Scan for the cell matching the given text and deliver its [X, Y] coordinate at center. 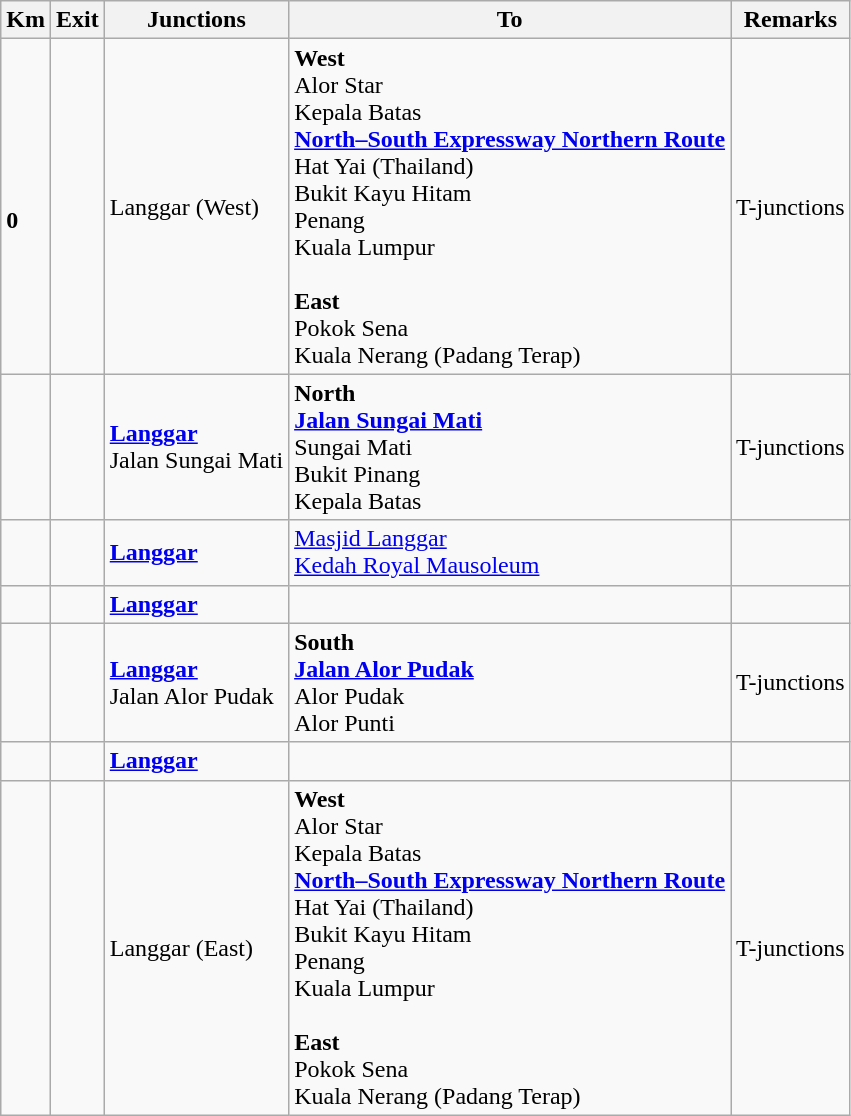
Junctions [196, 20]
To [510, 20]
Km [26, 20]
North Jalan Sungai MatiSungai MatiBukit PinangKepala Batas [510, 447]
LanggarJalan Sungai Mati [196, 447]
LanggarJalan Alor Pudak [196, 682]
Remarks [791, 20]
Masjid LanggarKedah Royal Mausoleum [510, 552]
South Jalan Alor PudakAlor PudakAlor Punti [510, 682]
Langgar (West) [196, 206]
0 [26, 206]
Langgar (East) [196, 948]
Exit [77, 20]
